Scan for the cell matching the given text and deliver its (x, y) coordinate at center. 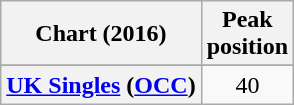
Peakposition (247, 34)
UK Singles (OCC) (101, 85)
Chart (2016) (101, 34)
40 (247, 85)
